Capture the cell that displays the provided text and extract its [X, Y] central coordinate. 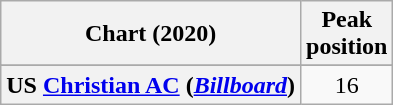
Chart (2020) [151, 34]
US Christian AC (Billboard) [151, 85]
Peak position [347, 34]
16 [347, 85]
